Locate the cell with the specified text and output its [X, Y] center coordinate. 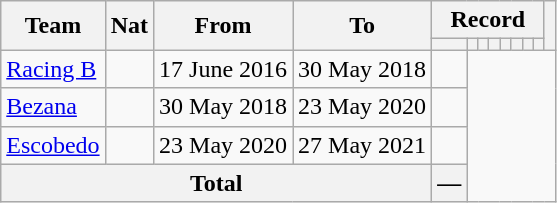
27 May 2021 [362, 145]
To [362, 26]
Bezana [53, 107]
Nat [129, 26]
From [224, 26]
Escobedo [53, 145]
Record [488, 20]
Racing B [53, 69]
17 June 2016 [224, 69]
Team [53, 26]
— [450, 183]
Total [216, 183]
